Provide the [X, Y] coordinate of the cell's center where the given text is located.  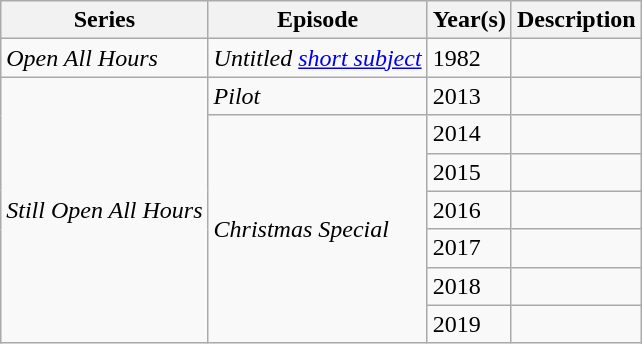
Description [576, 20]
2018 [469, 286]
2014 [469, 134]
2016 [469, 210]
Year(s) [469, 20]
Still Open All Hours [104, 210]
Episode [318, 20]
Series [104, 20]
2015 [469, 172]
Pilot [318, 96]
Christmas Special [318, 229]
2013 [469, 96]
Untitled short subject [318, 58]
2017 [469, 248]
2019 [469, 324]
Open All Hours [104, 58]
1982 [469, 58]
